From the cell containing the given text, extract its center point as (X, Y) coordinate. 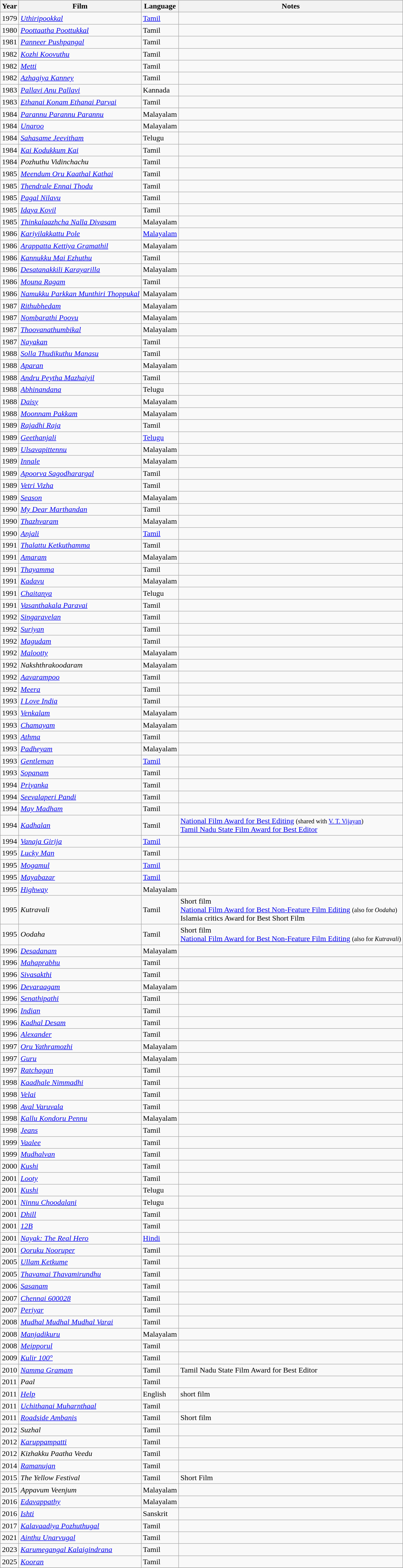
Anjali (80, 533)
Devaraagam (80, 987)
Sopanam (80, 773)
Indian (80, 1011)
My Dear Marthandan (80, 509)
Priyanka (80, 785)
Pagal Nilavu (80, 198)
Senathipathi (80, 999)
Kozhi Koovuthu (80, 54)
Metti (80, 66)
Unaroo (80, 126)
Idaya Kovil (80, 210)
Abhinandana (80, 390)
2014 (9, 1466)
Uchithanai Muharnthaal (80, 1406)
Kizhakku Paatha Veedu (80, 1454)
Mayabazar (80, 877)
Kalavaadiya Pozhuthugal (80, 1526)
Venkalam (80, 713)
Nayak: The Real Hero (80, 1238)
2000 (9, 1166)
Apoorva Sagodharargal (80, 473)
The Yellow Festival (80, 1478)
English (160, 1394)
1980 (9, 30)
Tamil Nadu State Film Award for Best Editor (291, 1370)
Mogamul (80, 865)
Sahasame Jeevitham (80, 138)
Mahaprabhu (80, 963)
Thayamma (80, 569)
Mudhal Mudhal Mudhal Varai (80, 1322)
Parannu Parannu Parannu (80, 114)
Kallu Kondoru Pennu (80, 1118)
Language (160, 6)
Kadhal Desam (80, 1023)
Daisy (80, 402)
short film (291, 1394)
Solla Thudikuthu Manasu (80, 354)
Meendum Oru Kaathal Kathai (80, 174)
Andru Peytha Mazhaiyil (80, 378)
Vetri Vizha (80, 485)
Poottaatha Poottukkal (80, 30)
Kannukku Mai Ezhuthu (80, 258)
Sanskrit (160, 1514)
Thoovanathumbikal (80, 330)
Singaravelan (80, 617)
Namma Gramam (80, 1370)
Kulir 100° (80, 1358)
Ninnu Choodalani (80, 1202)
Pallavi Anu Pallavi (80, 90)
Kannada (160, 90)
Uthiripookkal (80, 18)
Kooran (80, 1562)
Kaadhale Nimmadhi (80, 1082)
2025 (9, 1562)
Ainthu Unarvugal (80, 1538)
Kadhalan (80, 825)
Hindi (160, 1238)
2017 (9, 1526)
Film (80, 6)
Ullam Ketkume (80, 1262)
Desadanam (80, 951)
Nayakan (80, 341)
Kadavu (80, 581)
Malootty (80, 653)
Rajadhi Raja (80, 426)
2021 (9, 1538)
Mudhalvan (80, 1154)
Oru Yathramozhi (80, 1046)
Ulsavapittennu (80, 449)
Geethanjali (80, 437)
Chennai 600028 (80, 1298)
Kariyilakkattu Pole (80, 234)
Jeans (80, 1130)
Roadside Ambanis (80, 1418)
Oodaha (80, 934)
Paal (80, 1382)
Amaram (80, 557)
Edavappathy (80, 1502)
1981 (9, 42)
Azhagiya Kanney (80, 78)
Karuppampatti (80, 1442)
Thavamai Thavamirundhu (80, 1274)
Ethanai Konam Ethanai Parvai (80, 102)
Padheyam (80, 749)
Kai Kodukkum Kai (80, 150)
Thinkalaazhcha Nalla Divasam (80, 222)
Athma (80, 737)
Sivasakthi (80, 975)
Gentleman (80, 761)
Kutravali (80, 910)
Vasanthakala Paravai (80, 605)
Suzhal (80, 1430)
Meera (80, 689)
Aavarampoo (80, 677)
Mouna Ragam (80, 282)
Appavum Veenjum (80, 1490)
Season (80, 497)
Moonnam Pakkam (80, 414)
Aparan (80, 366)
Ratchagan (80, 1070)
Desatanakkili Karayarilla (80, 270)
Chamayam (80, 725)
2009 (9, 1358)
Thazhvaram (80, 521)
Nombarathi Poovu (80, 318)
Lucky Man (80, 853)
May Madham (80, 809)
Suriyan (80, 629)
Notes (291, 6)
I Love India (80, 701)
Karumegangal Kalaigindrana (80, 1550)
Manjadikuru (80, 1334)
Namukku Parkkan Munthiri Thoppukal (80, 294)
Year (9, 6)
2023 (9, 1550)
Thalattu Ketkuthamma (80, 545)
2006 (9, 1286)
Short filmNational Film Award for Best Non-Feature Film Editing (also for Oodaha)Islamia critics Award for Best Short Film (291, 910)
Short film (291, 1418)
Meipporul (80, 1346)
Periyar (80, 1310)
Ramanujan (80, 1466)
Chaitanya (80, 593)
Aval Varuvala (80, 1106)
Arappatta Kettiya Gramathil (80, 246)
Looty (80, 1178)
Alexander (80, 1035)
Vaalee (80, 1142)
Rithubhedam (80, 306)
Vanaja Girija (80, 841)
1979 (9, 18)
Panneer Pushpangal (80, 42)
12B (80, 1226)
National Film Award for Best Editing (shared with V. T. Vijayan)Tamil Nadu State Film Award for Best Editor (291, 825)
Nakshthrakoodaram (80, 665)
2010 (9, 1370)
Magudam (80, 641)
Guru (80, 1058)
Help (80, 1394)
Short Film (291, 1478)
Velai (80, 1094)
Dhill (80, 1214)
Ooruku Nooruper (80, 1250)
Thendrale Ennai Thodu (80, 186)
Pozhuthu Vidinchachu (80, 162)
Seevalaperi Pandi (80, 797)
Short filmNational Film Award for Best Non-Feature Film Editing (also for Kutravali) (291, 934)
Sasanam (80, 1286)
Ishti (80, 1514)
Innale (80, 461)
Highway (80, 889)
